Determine the [X, Y] coordinate at the center of the cell enclosing the given text.  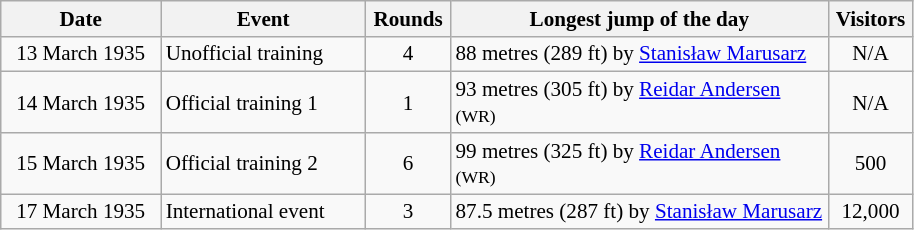
Visitors [870, 18]
Longest jump of the day [640, 18]
17 March 1935 [81, 212]
Event [264, 18]
13 March 1935 [81, 54]
99 metres (325 ft) by Reidar Andersen (WR) [640, 164]
14 March 1935 [81, 102]
Official training 1 [264, 102]
6 [408, 164]
500 [870, 164]
12,000 [870, 212]
4 [408, 54]
15 March 1935 [81, 164]
Date [81, 18]
Rounds [408, 18]
1 [408, 102]
87.5 metres (287 ft) by Stanisław Marusarz [640, 212]
International event [264, 212]
88 metres (289 ft) by Stanisław Marusarz [640, 54]
Unofficial training [264, 54]
3 [408, 212]
93 metres (305 ft) by Reidar Andersen (WR) [640, 102]
Official training 2 [264, 164]
